Scan for the cell matching the given text and deliver its [x, y] coordinate at center. 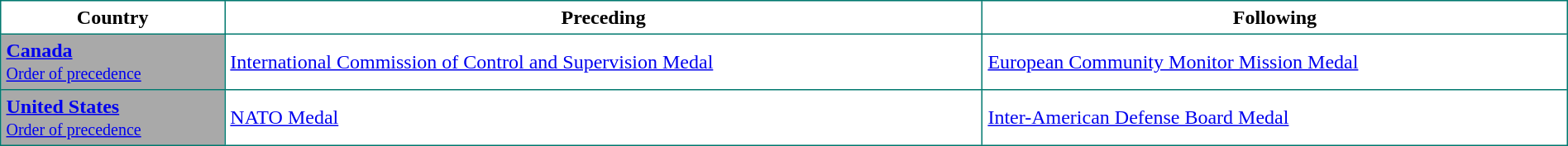
Following [1275, 17]
United StatesOrder of precedence [112, 118]
European Community Monitor Mission Medal [1275, 62]
Country [112, 17]
CanadaOrder of precedence [112, 62]
International Commission of Control and Supervision Medal [604, 62]
NATO Medal [604, 118]
Inter-American Defense Board Medal [1275, 118]
Preceding [604, 17]
